Return the [x, y] coordinate for the center point of the cell that contains the specified text.  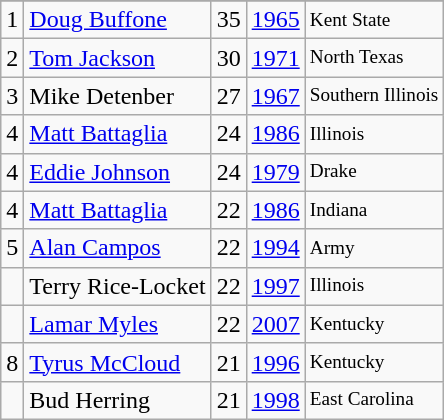
Alan Campos [118, 248]
3 [12, 96]
Kent State [374, 20]
Eddie Johnson [118, 172]
1994 [276, 248]
Lamar Myles [118, 324]
1979 [276, 172]
Army [374, 248]
Tom Jackson [118, 58]
2 [12, 58]
27 [228, 96]
Doug Buffone [118, 20]
Bud Herring [118, 400]
Southern Illinois [374, 96]
5 [12, 248]
35 [228, 20]
1 [12, 20]
1997 [276, 286]
North Texas [374, 58]
1998 [276, 400]
8 [12, 362]
Terry Rice-Locket [118, 286]
2007 [276, 324]
East Carolina [374, 400]
1971 [276, 58]
1996 [276, 362]
Indiana [374, 210]
30 [228, 58]
Drake [374, 172]
Mike Detenber [118, 96]
1965 [276, 20]
Tyrus McCloud [118, 362]
1967 [276, 96]
